Search for the cell housing the specified text and yield its [x, y] center coordinate. 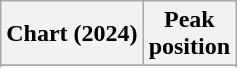
Peakposition [189, 34]
Chart (2024) [72, 34]
